For the text-containing cell, return its midpoint in [x, y] coordinate format. 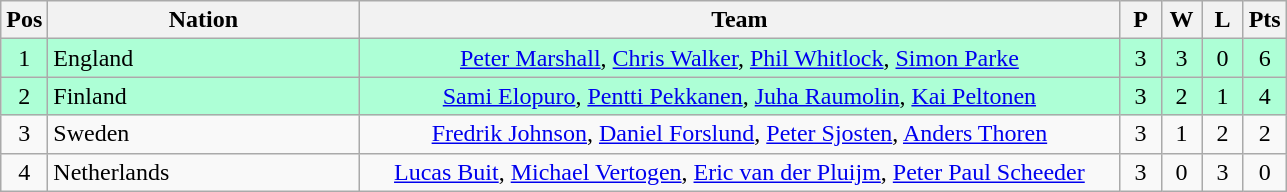
Nation [204, 20]
Team [740, 20]
Finland [204, 96]
Sweden [204, 134]
Sami Elopuro, Pentti Pekkanen, Juha Raumolin, Kai Peltonen [740, 96]
England [204, 58]
6 [1264, 58]
Pts [1264, 20]
Pos [24, 20]
W [1182, 20]
Peter Marshall, Chris Walker, Phil Whitlock, Simon Parke [740, 58]
Fredrik Johnson, Daniel Forslund, Peter Sjosten, Anders Thoren [740, 134]
Netherlands [204, 172]
Lucas Buit, Michael Vertogen, Eric van der Pluijm, Peter Paul Scheeder [740, 172]
P [1140, 20]
L [1222, 20]
